Return [x, y] of the center of cell containing provided text 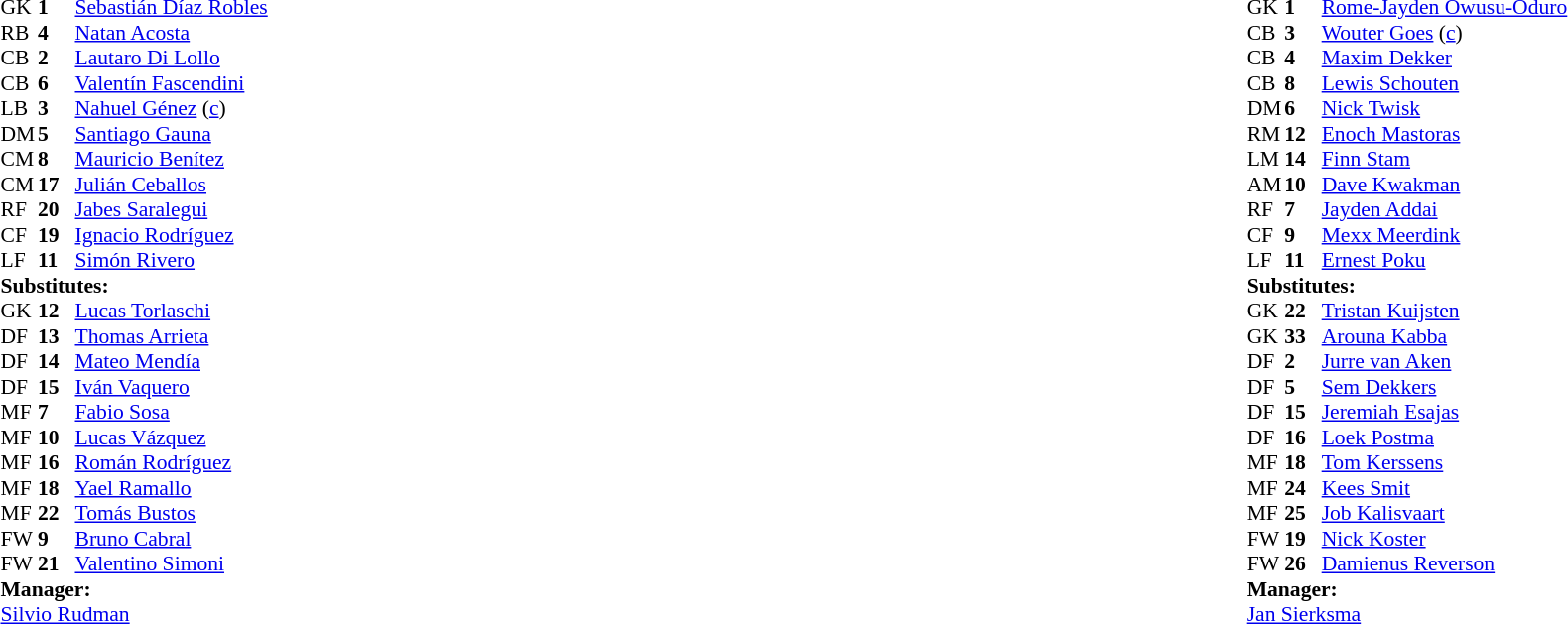
24 [1303, 488]
Nick Twisk [1445, 108]
Tomás Bustos [172, 513]
Ernest Poku [1445, 261]
Julián Ceballos [172, 185]
Lucas Torlaschi [172, 311]
13 [57, 336]
26 [1303, 564]
Finn Stam [1445, 160]
Santiago Gauna [172, 134]
Ignacio Rodríguez [172, 235]
Tom Kerssens [1445, 463]
20 [57, 209]
Maxim Dekker [1445, 59]
Jayden Addai [1445, 209]
Thomas Arrieta [172, 336]
Román Rodríguez [172, 463]
Jabes Saralegui [172, 209]
Simón Rivero [172, 261]
Nahuel Génez (c) [172, 108]
AM [1266, 185]
Lucas Vázquez [172, 437]
Valentino Simoni [172, 564]
Wouter Goes (c) [1445, 33]
Kees Smit [1445, 488]
Valentín Fascendini [172, 83]
RB [19, 33]
Mexx Meerdink [1445, 235]
17 [57, 185]
Yael Ramallo [172, 488]
Nick Koster [1445, 539]
Loek Postma [1445, 437]
21 [57, 564]
Jeremiah Esajas [1445, 412]
Lewis Schouten [1445, 83]
Iván Vaquero [172, 387]
33 [1303, 336]
LB [19, 108]
Jurre van Aken [1445, 362]
Enoch Mastoras [1445, 134]
Lautaro Di Lollo [172, 59]
Mauricio Benítez [172, 160]
Bruno Cabral [172, 539]
Job Kalisvaart [1445, 513]
LM [1266, 160]
Dave Kwakman [1445, 185]
Arouna Kabba [1445, 336]
Tristan Kuijsten [1445, 311]
25 [1303, 513]
Fabio Sosa [172, 412]
RM [1266, 134]
Mateo Mendía [172, 362]
Natan Acosta [172, 33]
Damienus Reverson [1445, 564]
Sem Dekkers [1445, 387]
